Return (x, y) of the center of cell containing provided text 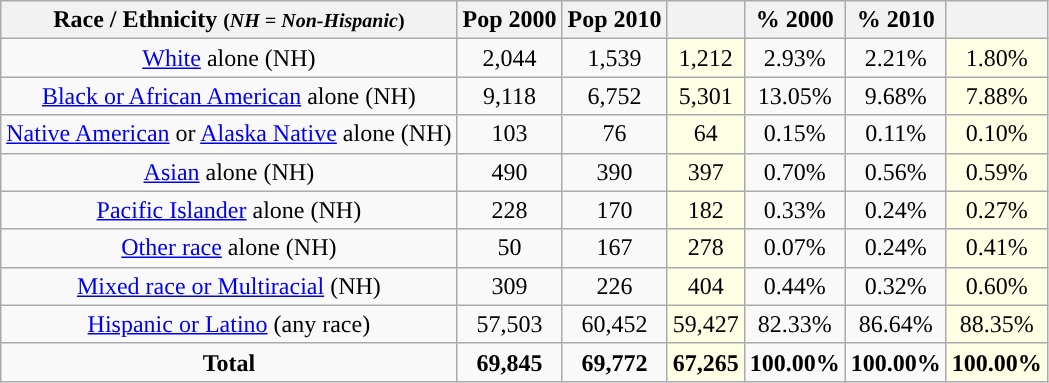
Pop 2010 (614, 20)
6,752 (614, 96)
0.10% (996, 134)
228 (510, 210)
76 (614, 134)
Race / Ethnicity (NH = Non-Hispanic) (229, 20)
309 (510, 286)
0.59% (996, 172)
Total (229, 362)
86.64% (896, 324)
0.32% (896, 286)
% 2000 (794, 20)
490 (510, 172)
% 2010 (896, 20)
182 (706, 210)
0.70% (794, 172)
Mixed race or Multiracial (NH) (229, 286)
50 (510, 248)
67,265 (706, 362)
397 (706, 172)
9.68% (896, 96)
226 (614, 286)
64 (706, 134)
Black or African American alone (NH) (229, 96)
103 (510, 134)
Other race alone (NH) (229, 248)
5,301 (706, 96)
Hispanic or Latino (any race) (229, 324)
167 (614, 248)
0.27% (996, 210)
88.35% (996, 324)
0.41% (996, 248)
1.80% (996, 58)
278 (706, 248)
1,539 (614, 58)
57,503 (510, 324)
0.15% (794, 134)
404 (706, 286)
0.60% (996, 286)
Asian alone (NH) (229, 172)
60,452 (614, 324)
Native American or Alaska Native alone (NH) (229, 134)
0.33% (794, 210)
9,118 (510, 96)
170 (614, 210)
390 (614, 172)
0.11% (896, 134)
0.56% (896, 172)
69,772 (614, 362)
2.21% (896, 58)
0.07% (794, 248)
1,212 (706, 58)
2,044 (510, 58)
59,427 (706, 324)
82.33% (794, 324)
0.44% (794, 286)
13.05% (794, 96)
White alone (NH) (229, 58)
69,845 (510, 362)
Pop 2000 (510, 20)
2.93% (794, 58)
7.88% (996, 96)
Pacific Islander alone (NH) (229, 210)
